For the text-containing cell, return its midpoint in (X, Y) coordinate format. 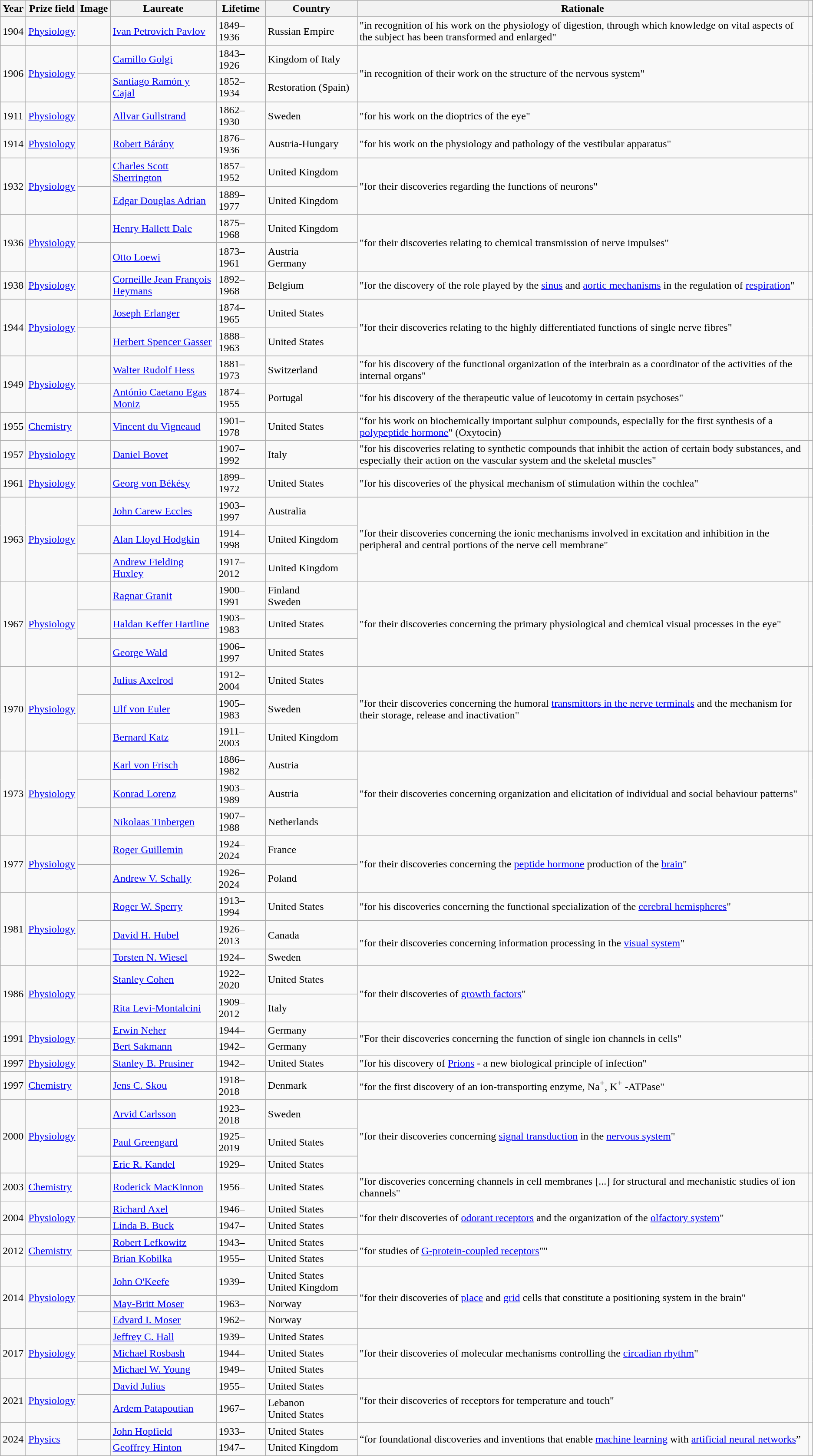
“for foundational discoveries and inventions that enable machine learning with artificial neural networks” (582, 1439)
"for the first discovery of an ion-transporting enzyme, Na+, K+ -ATPase" (582, 1085)
John Carew Eccles (163, 511)
2017 (13, 1353)
Jens C. Skou (163, 1085)
1903–1989 (241, 794)
Otto Loewi (163, 257)
Stanley B. Prusiner (163, 1063)
1857–1952 (241, 172)
1986 (13, 994)
1946– (241, 1209)
Geoffrey Hinton (163, 1447)
Portugal (311, 399)
1862– 1930 (241, 115)
"For their discoveries concerning the function of single ion channels in cells" (582, 1038)
Edgar Douglas Adrian (163, 201)
Ulf von Euler (163, 708)
Laureate (163, 9)
1981 (13, 929)
1881–1973 (241, 370)
Ivan Petrovich Pavlov (163, 31)
1922–2020 (241, 979)
Robert Bárány (163, 144)
1938 (13, 285)
David H. Hubel (163, 935)
Australia (311, 511)
Arvid Carlsson (163, 1114)
Roderick MacKinnon (163, 1187)
Andrew Fielding Huxley (163, 568)
1933– (241, 1431)
1873–1961 (241, 257)
1991 (13, 1038)
Roger Guillemin (163, 850)
"for the discovery of the role played by the sinus and aortic mechanisms in the regulation of respiration" (582, 285)
1967– (241, 1408)
Andrew V. Schally (163, 879)
"for their discoveries concerning the peptide hormone production of the brain" (582, 864)
Alan Lloyd Hodgkin (163, 539)
Georg von Békésy (163, 483)
1963– (241, 1304)
António Caetano Egas Moniz (163, 399)
2021 (13, 1400)
Daniel Bovet (163, 455)
Year (13, 9)
Bert Sakmann (163, 1047)
1973 (13, 794)
United StatesUnited Kingdom (311, 1281)
"for studies of G-protein-coupled receptors"" (582, 1251)
Karl von Frisch (163, 765)
Belgium (311, 285)
1888–1963 (241, 341)
1924– (241, 957)
"for their discoveries of growth factors" (582, 994)
"for his discoveries concerning the functional specialization of the cerebral hemispheres" (582, 906)
AustriaGermany (311, 257)
"for his discovery of the therapeutic value of leucotomy in certain psychoses" (582, 399)
David Julius (163, 1386)
1912–2004 (241, 681)
Richard Axel (163, 1209)
1906 (13, 73)
Haldan Keffer Hartline (163, 624)
LebanonUnited States (311, 1408)
2014 (13, 1298)
Allvar Gullstrand (163, 115)
Russian Empire (311, 31)
1901–1978 (241, 426)
1889–1977 (241, 201)
1904 (13, 31)
France (311, 850)
Corneille Jean François Heymans (163, 285)
Charles Scott Sherrington (163, 172)
1907–1992 (241, 455)
1874–1965 (241, 313)
Physics (52, 1439)
Edvard I. Moser (163, 1320)
John O'Keefe (163, 1281)
Rationale (582, 9)
"for discoveries concerning channels in cell membranes [...] for structural and mechanistic studies of ion channels" (582, 1187)
"for his discoveries of the physical mechanism of stimulation within the cochlea" (582, 483)
1936 (13, 243)
Vincent du Vigneaud (163, 426)
Image (94, 9)
1843–1926 (241, 59)
"for their discoveries regarding the functions of neurons" (582, 186)
Konrad Lorenz (163, 794)
1918–2018 (241, 1085)
Denmark (311, 1085)
"for his work on the dioptrics of the eye" (582, 115)
"for his discovery of the functional organization of the interbrain as a coordinator of the activities of the internal organs" (582, 370)
"for their discoveries concerning information processing in the visual system" (582, 943)
1849–1936 (241, 31)
1961 (13, 483)
Rita Levi-Montalcini (163, 1008)
Erwin Neher (163, 1030)
FinlandSweden (311, 596)
"for their discoveries concerning organization and elicitation of individual and social behaviour patterns" (582, 794)
"for their discoveries concerning the primary physiological and chemical visual processes in the eye" (582, 624)
Switzerland (311, 370)
"for their discoveries of receptors for temperature and touch" (582, 1400)
Lifetime (241, 9)
Poland (311, 879)
"for his discovery of Prions - a new biological principle of infection" (582, 1063)
2012 (13, 1251)
Jeffrey C. Hall (163, 1337)
1903–1983 (241, 624)
1955 (13, 426)
Santiago Ramón y Cajal (163, 88)
1943– (241, 1242)
Austria-Hungary (311, 144)
"for their discoveries of place and grid cells that constitute a positioning system in the brain" (582, 1298)
1967 (13, 624)
Walter Rudolf Hess (163, 370)
1913–1994 (241, 906)
1911 (13, 115)
"for their discoveries of molecular mechanisms controlling the circadian rhythm" (582, 1353)
1962– (241, 1320)
1876–1936 (241, 144)
1852–1934 (241, 88)
John Hopfield (163, 1431)
Canada (311, 935)
Henry Hallett Dale (163, 228)
1909–2012 (241, 1008)
Country (311, 9)
1899–1972 (241, 483)
1956– (241, 1187)
"for their discoveries relating to the highly differentiated functions of single nerve fibres" (582, 327)
Eric R. Kandel (163, 1164)
Roger W. Sperry (163, 906)
1907–1988 (241, 822)
Prize field (52, 9)
1970 (13, 708)
Michael W. Young (163, 1370)
Torsten N. Wiesel (163, 957)
1977 (13, 864)
1924–2024 (241, 850)
1874–1955 (241, 399)
Brian Kobilka (163, 1259)
"for their discoveries of odorant receptors and the organization of the olfactory system" (582, 1218)
1949– (241, 1370)
1892–1968 (241, 285)
Kingdom of Italy (311, 59)
2024 (13, 1439)
1903–1997 (241, 511)
"for their discoveries concerning signal transduction in the nervous system" (582, 1136)
Netherlands (311, 822)
1925–2019 (241, 1142)
Paul Greengard (163, 1142)
1905–1983 (241, 708)
Julius Axelrod (163, 681)
1906–1997 (241, 652)
"for his work on biochemically important sulphur compounds, especially for the first synthesis of a polypeptide hormone" (Oxytocin) (582, 426)
"for their discoveries relating to chemical transmission of nerve impulses" (582, 243)
1914 (13, 144)
1914–1998 (241, 539)
1932 (13, 186)
2003 (13, 1187)
Nikolaas Tinbergen (163, 822)
"for their discoveries concerning the humoral transmittors in the nerve terminals and the mechanism for their storage, release and inactivation" (582, 708)
1923–2018 (241, 1114)
1900–1991 (241, 596)
1875–1968 (241, 228)
1963 (13, 539)
2004 (13, 1218)
1886–1982 (241, 765)
1944 (13, 327)
Robert Lefkowitz (163, 1242)
Restoration (Spain) (311, 88)
1929– (241, 1164)
1926–2013 (241, 935)
1917–2012 (241, 568)
"in recognition of their work on the structure of the nervous system" (582, 73)
George Wald (163, 652)
May-Britt Moser (163, 1304)
1911–2003 (241, 737)
Stanley Cohen (163, 979)
Ardem Patapoutian (163, 1408)
Michael Rosbash (163, 1353)
1926–2024 (241, 879)
"for his work on the physiology and pathology of the vestibular apparatus" (582, 144)
1949 (13, 384)
2000 (13, 1136)
Herbert Spencer Gasser (163, 341)
Ragnar Granit (163, 596)
Camillo Golgi (163, 59)
Bernard Katz (163, 737)
Linda B. Buck (163, 1226)
1957 (13, 455)
Joseph Erlanger (163, 313)
